Identify which cell holds the provided text, then report its [x, y] central coordinate. 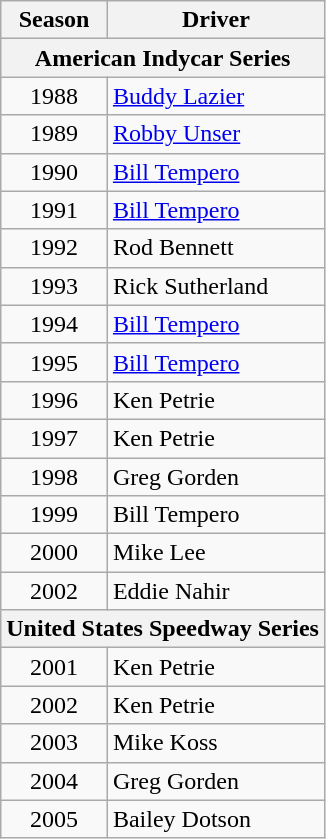
American Indycar Series [163, 58]
Buddy Lazier [216, 96]
2000 [54, 553]
Rick Sutherland [216, 286]
Season [54, 20]
Rod Bennett [216, 248]
Eddie Nahir [216, 591]
2004 [54, 781]
United States Speedway Series [163, 629]
1996 [54, 400]
2003 [54, 743]
1992 [54, 248]
1988 [54, 96]
1994 [54, 324]
2001 [54, 667]
1999 [54, 515]
1991 [54, 210]
1993 [54, 286]
Robby Unser [216, 134]
Bailey Dotson [216, 819]
Driver [216, 20]
2005 [54, 819]
1990 [54, 172]
Mike Koss [216, 743]
1998 [54, 477]
Mike Lee [216, 553]
1989 [54, 134]
1997 [54, 438]
1995 [54, 362]
